Detect which cell encompasses the target text, then output its [X, Y] center coordinate. 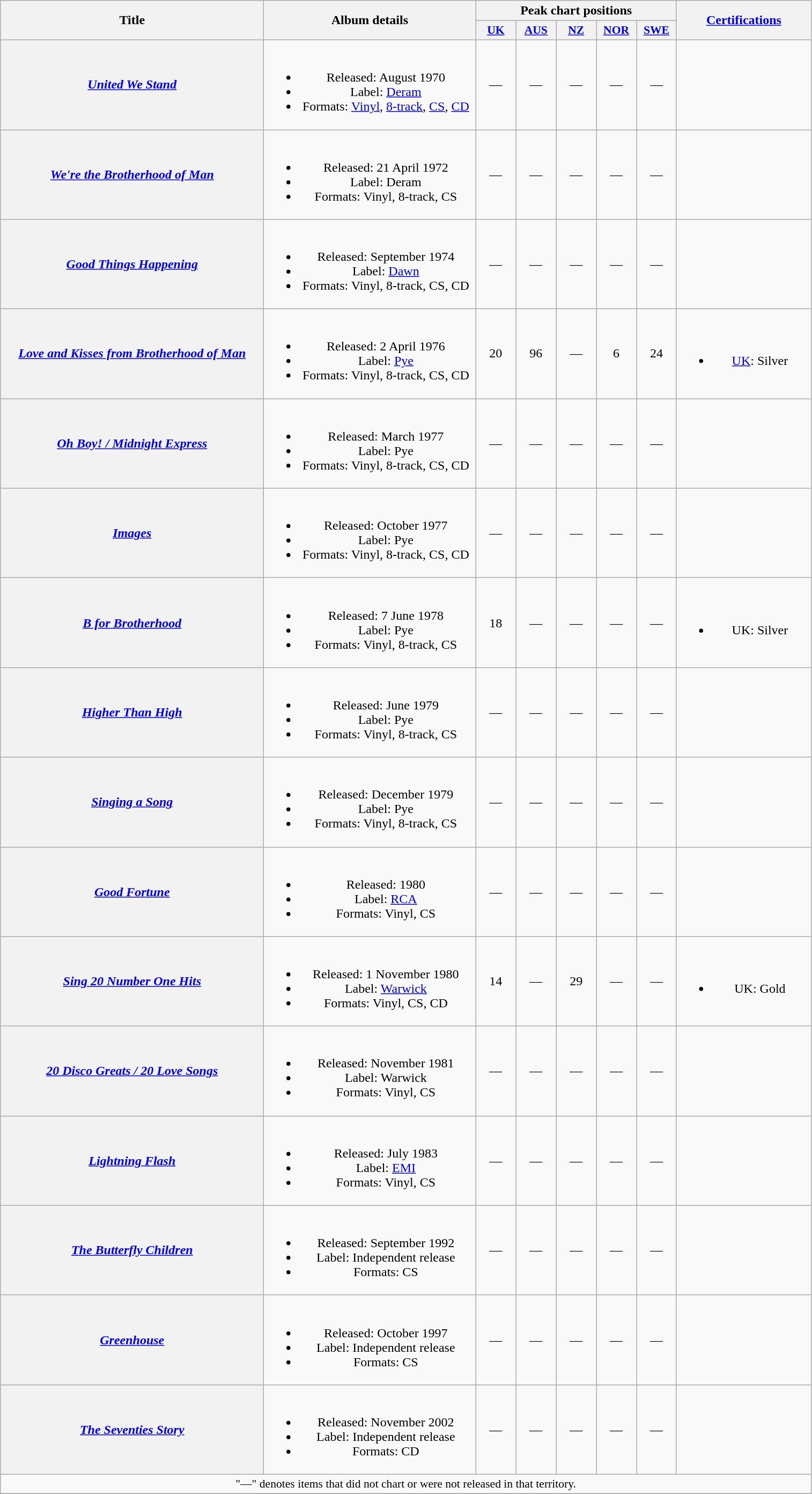
Title [132, 20]
NZ [576, 31]
14 [496, 981]
B for Brotherhood [132, 622]
Released: July 1983Label: EMIFormats: Vinyl, CS [370, 1160]
Certifications [743, 20]
UK: Gold [743, 981]
AUS [536, 31]
6 [617, 354]
Released: 2 April 1976Label: PyeFormats: Vinyl, 8-track, CS, CD [370, 354]
Released: August 1970Label: DeramFormats: Vinyl, 8-track, CS, CD [370, 85]
"—" denotes items that did not chart or were not released in that territory. [406, 1484]
96 [536, 354]
The Seventies Story [132, 1430]
NOR [617, 31]
Released: October 1997Label: Independent releaseFormats: CS [370, 1339]
Oh Boy! / Midnight Express [132, 443]
Released: September 1992Label: Independent releaseFormats: CS [370, 1250]
We're the Brotherhood of Man [132, 175]
Released: 1980Label: RCAFormats: Vinyl, CS [370, 892]
Greenhouse [132, 1339]
Released: 7 June 1978Label: PyeFormats: Vinyl, 8-track, CS [370, 622]
Higher Than High [132, 713]
Sing 20 Number One Hits [132, 981]
Released: October 1977Label: PyeFormats: Vinyl, 8-track, CS, CD [370, 533]
Images [132, 533]
Released: December 1979Label: PyeFormats: Vinyl, 8-track, CS [370, 802]
20 [496, 354]
Released: 21 April 1972Label: DeramFormats: Vinyl, 8-track, CS [370, 175]
Released: March 1977Label: PyeFormats: Vinyl, 8-track, CS, CD [370, 443]
Released: June 1979Label: PyeFormats: Vinyl, 8-track, CS [370, 713]
29 [576, 981]
Released: September 1974Label: DawnFormats: Vinyl, 8-track, CS, CD [370, 264]
Released: 1 November 1980Label: WarwickFormats: Vinyl, CS, CD [370, 981]
Love and Kisses from Brotherhood of Man [132, 354]
Singing a Song [132, 802]
Released: November 2002Label: Independent releaseFormats: CD [370, 1430]
The Butterfly Children [132, 1250]
Good Fortune [132, 892]
Good Things Happening [132, 264]
18 [496, 622]
24 [656, 354]
20 Disco Greats / 20 Love Songs [132, 1071]
UK [496, 31]
SWE [656, 31]
Peak chart positions [576, 11]
Lightning Flash [132, 1160]
Released: November 1981Label: WarwickFormats: Vinyl, CS [370, 1071]
United We Stand [132, 85]
Album details [370, 20]
